Determine the [x, y] coordinate at the center of the cell enclosing the given text.  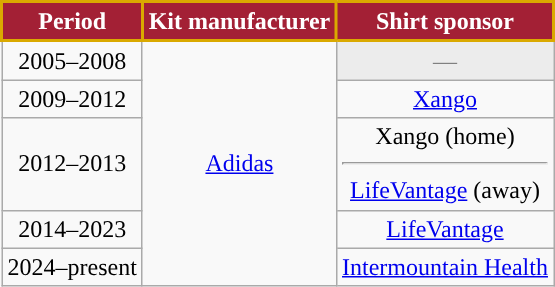
Shirt sponsor [444, 22]
Period [72, 22]
2009–2012 [72, 99]
2005–2008 [72, 60]
2014–2023 [72, 229]
2012–2013 [72, 164]
Kit manufacturer [239, 22]
Intermountain Health [444, 267]
Xango [444, 99]
LifeVantage [444, 229]
Xango (home)LifeVantage (away) [444, 164]
— [444, 60]
2024–present [72, 267]
Adidas [239, 164]
